Output the [x, y] coordinate of the center of the cell containing the given text.  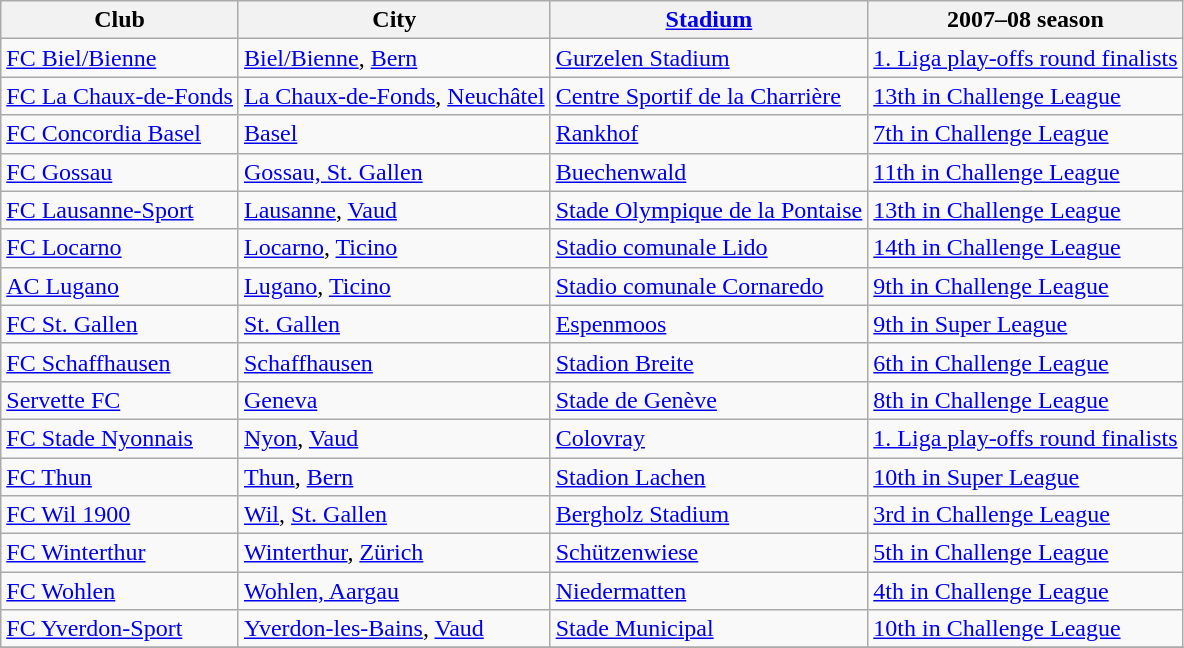
FC Lausanne-Sport [120, 210]
Espenmoos [709, 324]
Yverdon-les-Bains, Vaud [394, 629]
AC Lugano [120, 286]
10th in Challenge League [1026, 629]
Schützenwiese [709, 553]
Nyon, Vaud [394, 438]
FC Winterthur [120, 553]
Stadium [709, 20]
3rd in Challenge League [1026, 515]
FC Wohlen [120, 591]
14th in Challenge League [1026, 248]
Wil, St. Gallen [394, 515]
9th in Challenge League [1026, 286]
Wohlen, Aargau [394, 591]
4th in Challenge League [1026, 591]
Winterthur, Zürich [394, 553]
Lausanne, Vaud [394, 210]
Gossau, St. Gallen [394, 172]
FC Biel/Bienne [120, 58]
Club [120, 20]
Basel [394, 134]
9th in Super League [1026, 324]
FC La Chaux-de-Fonds [120, 96]
FC Gossau [120, 172]
Stadion Breite [709, 362]
Niedermatten [709, 591]
Lugano, Ticino [394, 286]
FC Schaffhausen [120, 362]
Colovray [709, 438]
Buechenwald [709, 172]
Biel/Bienne, Bern [394, 58]
Locarno, Ticino [394, 248]
FC Locarno [120, 248]
Bergholz Stadium [709, 515]
Stadio comunale Lido [709, 248]
Servette FC [120, 400]
6th in Challenge League [1026, 362]
Stade de Genève [709, 400]
Stadio comunale Cornaredo [709, 286]
FC Stade Nyonnais [120, 438]
7th in Challenge League [1026, 134]
FC St. Gallen [120, 324]
Thun, Bern [394, 477]
St. Gallen [394, 324]
City [394, 20]
Stadion Lachen [709, 477]
Stade Municipal [709, 629]
Centre Sportif de la Charrière [709, 96]
Stade Olympique de la Pontaise [709, 210]
FC Concordia Basel [120, 134]
10th in Super League [1026, 477]
Gurzelen Stadium [709, 58]
5th in Challenge League [1026, 553]
8th in Challenge League [1026, 400]
2007–08 season [1026, 20]
Geneva [394, 400]
FC Thun [120, 477]
Schaffhausen [394, 362]
Rankhof [709, 134]
La Chaux-de-Fonds, Neuchâtel [394, 96]
11th in Challenge League [1026, 172]
FC Yverdon-Sport [120, 629]
FC Wil 1900 [120, 515]
